Extract the [X, Y] coordinate from the center of the cell holding the provided text.  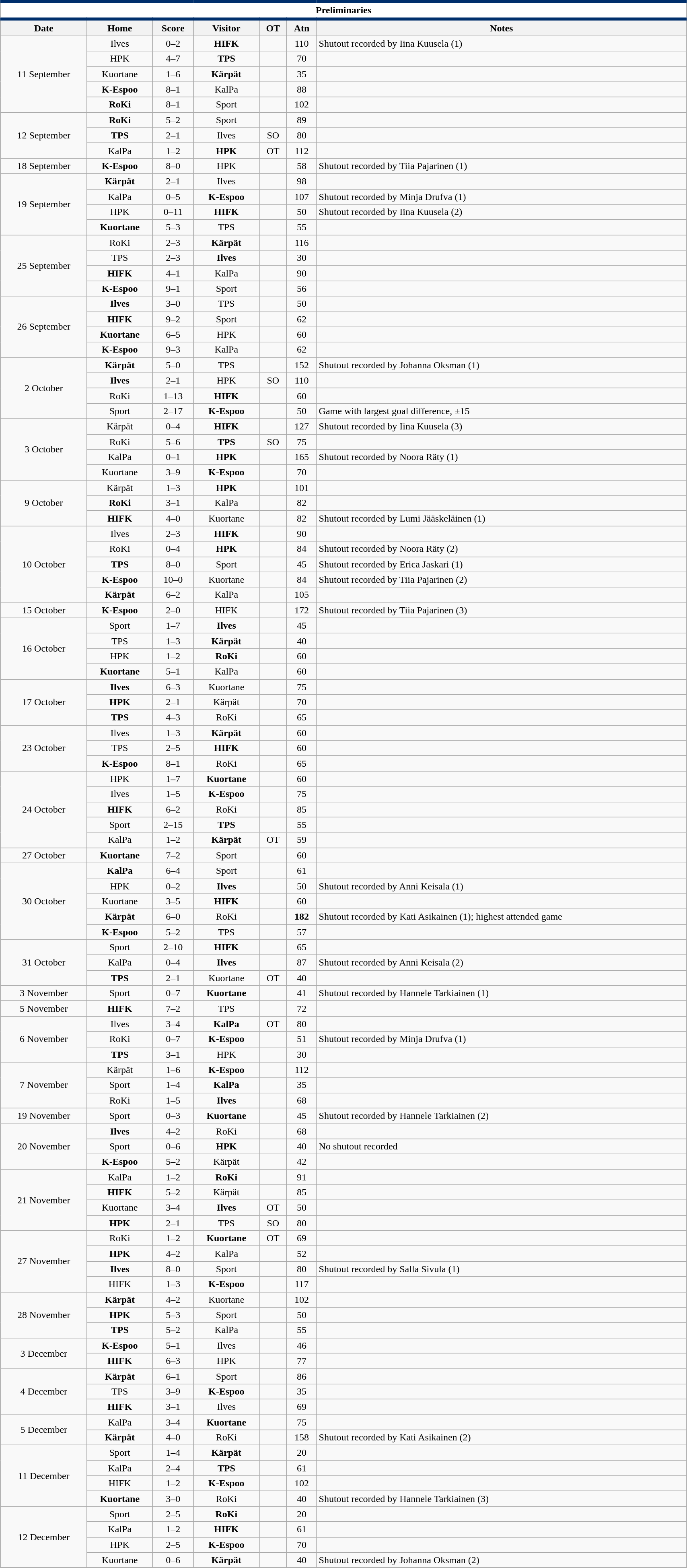
89 [302, 120]
1–13 [173, 396]
No shutout recorded [501, 1146]
77 [302, 1361]
10–0 [173, 580]
51 [302, 1039]
16 October [44, 648]
98 [302, 181]
12 September [44, 135]
87 [302, 963]
4–3 [173, 718]
2–17 [173, 411]
2–10 [173, 947]
Shutout recorded by Noora Räty (2) [501, 549]
9–1 [173, 289]
Date [44, 27]
41 [302, 993]
5 November [44, 1009]
28 November [44, 1315]
0–5 [173, 197]
2–4 [173, 1468]
Shutout recorded by Hannele Tarkiainen (3) [501, 1499]
Shutout recorded by Iina Kuusela (2) [501, 212]
0–1 [173, 457]
4–1 [173, 273]
152 [302, 365]
3–5 [173, 901]
0–3 [173, 1116]
Shutout recorded by Tiia Pajarinen (3) [501, 610]
27 October [44, 855]
5–0 [173, 365]
9 October [44, 503]
6–0 [173, 916]
72 [302, 1009]
Shutout recorded by Hannele Tarkiainen (2) [501, 1116]
Shutout recorded by Tiia Pajarinen (2) [501, 580]
56 [302, 289]
117 [302, 1284]
11 December [44, 1476]
Shutout recorded by Iina Kuusela (1) [501, 43]
5–6 [173, 442]
127 [302, 426]
107 [302, 197]
4 December [44, 1391]
26 September [44, 327]
Shutout recorded by Tiia Pajarinen (1) [501, 166]
Shutout recorded by Erica Jaskari (1) [501, 564]
0–11 [173, 212]
46 [302, 1345]
3 November [44, 993]
Shutout recorded by Kati Asikainen (2) [501, 1438]
58 [302, 166]
9–3 [173, 350]
Shutout recorded by Salla Sivula (1) [501, 1269]
3 October [44, 449]
18 September [44, 166]
6–4 [173, 871]
Shutout recorded by Iina Kuusela (3) [501, 426]
52 [302, 1254]
Game with largest goal difference, ±15 [501, 411]
182 [302, 916]
Shutout recorded by Kati Asikainen (1); highest attended game [501, 916]
Score [173, 27]
Shutout recorded by Anni Keisala (2) [501, 963]
Visitor [226, 27]
30 October [44, 901]
59 [302, 840]
165 [302, 457]
88 [302, 89]
Shutout recorded by Lumi Jääskeläinen (1) [501, 518]
172 [302, 610]
6 November [44, 1039]
158 [302, 1438]
101 [302, 488]
2–15 [173, 825]
Preliminaries [343, 10]
19 November [44, 1116]
2 October [44, 388]
15 October [44, 610]
4–7 [173, 59]
20 November [44, 1146]
6–5 [173, 334]
Shutout recorded by Noora Räty (1) [501, 457]
57 [302, 932]
7 November [44, 1085]
21 November [44, 1200]
Shutout recorded by Anni Keisala (1) [501, 886]
Home [120, 27]
2–0 [173, 610]
23 October [44, 748]
11 September [44, 74]
27 November [44, 1261]
Shutout recorded by Hannele Tarkiainen (1) [501, 993]
12 December [44, 1537]
10 October [44, 564]
5 December [44, 1430]
9–2 [173, 319]
Atn [302, 27]
19 September [44, 204]
Notes [501, 27]
Shutout recorded by Johanna Oksman (1) [501, 365]
116 [302, 243]
42 [302, 1162]
24 October [44, 809]
91 [302, 1177]
105 [302, 595]
25 September [44, 266]
6–1 [173, 1376]
Shutout recorded by Johanna Oksman (2) [501, 1560]
3 December [44, 1353]
86 [302, 1376]
17 October [44, 702]
31 October [44, 963]
